Provide the (x, y) coordinate of the cell's center where the given text is located.  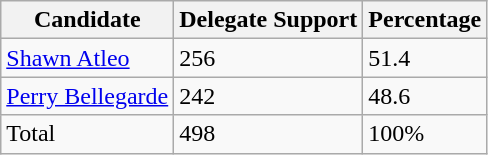
48.6 (425, 96)
256 (268, 58)
498 (268, 134)
Perry Bellegarde (88, 96)
Percentage (425, 20)
Delegate Support (268, 20)
Shawn Atleo (88, 58)
51.4 (425, 58)
Candidate (88, 20)
Total (88, 134)
100% (425, 134)
242 (268, 96)
